Identify which cell holds the provided text, then report its [X, Y] central coordinate. 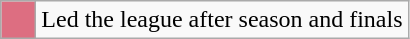
Led the league after season and finals [222, 20]
